Scan for the cell matching the given text and deliver its [x, y] coordinate at center. 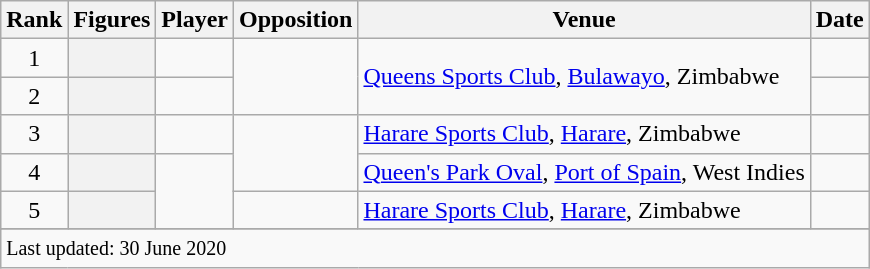
5 [34, 210]
Opposition [296, 20]
Rank [34, 20]
1 [34, 58]
Venue [584, 20]
Date [840, 20]
Player [195, 20]
4 [34, 172]
Queens Sports Club, Bulawayo, Zimbabwe [584, 77]
Last updated: 30 June 2020 [436, 248]
3 [34, 134]
2 [34, 96]
Figures [112, 20]
Queen's Park Oval, Port of Spain, West Indies [584, 172]
